Detect which cell encompasses the target text, then output its [X, Y] center coordinate. 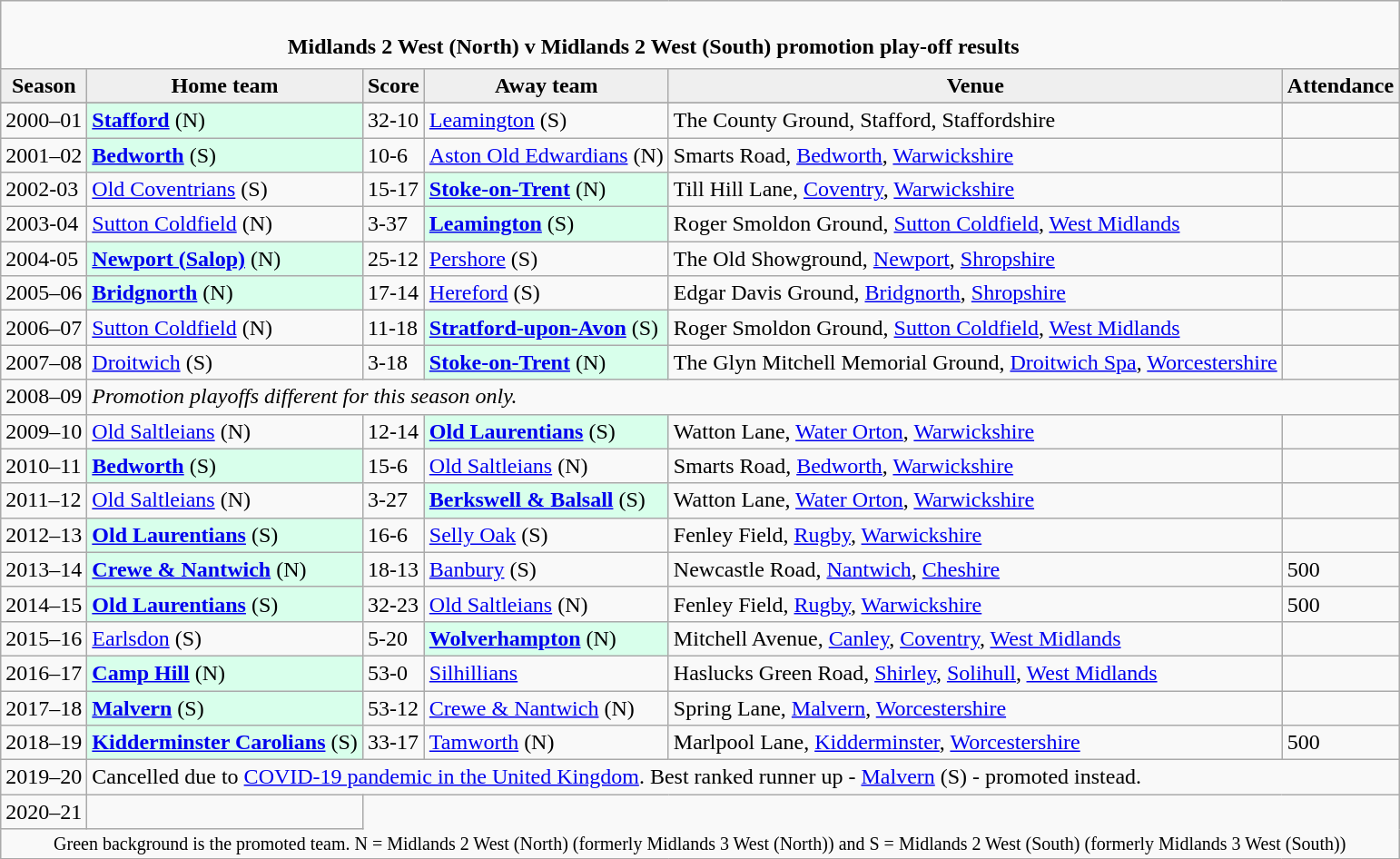
Banbury (S) [547, 569]
2013–14 [44, 569]
Newport (Salop) (N) [225, 259]
53-0 [393, 673]
Stratford-upon-Avon (S) [547, 328]
Aston Old Edwardians (N) [547, 155]
2010–11 [44, 466]
3-27 [393, 500]
2012–13 [44, 535]
Stafford (N) [225, 120]
2011–12 [44, 500]
32-10 [393, 120]
33-17 [393, 743]
25-12 [393, 259]
2016–17 [44, 673]
Selly Oak (S) [547, 535]
Wolverhampton (N) [547, 638]
Hereford (S) [547, 293]
2008–09 [44, 397]
2001–02 [44, 155]
Berkswell & Balsall (S) [547, 500]
Newcastle Road, Nantwich, Cheshire [975, 569]
2006–07 [44, 328]
2020–21 [44, 812]
Till Hill Lane, Coventry, Warwickshire [975, 190]
Marlpool Lane, Kidderminster, Worcestershire [975, 743]
The County Ground, Stafford, Staffordshire [975, 120]
3-37 [393, 224]
15-17 [393, 190]
Malvern (S) [225, 707]
Away team [547, 85]
Earlsdon (S) [225, 638]
3-18 [393, 362]
18-13 [393, 569]
53-12 [393, 707]
Bridgnorth (N) [225, 293]
The Glyn Mitchell Memorial Ground, Droitwich Spa, Worcestershire [975, 362]
Venue [975, 85]
2000–01 [44, 120]
Haslucks Green Road, Shirley, Solihull, West Midlands [975, 673]
2017–18 [44, 707]
Edgar Davis Ground, Bridgnorth, Shropshire [975, 293]
11-18 [393, 328]
16-6 [393, 535]
Score [393, 85]
Attendance [1340, 85]
17-14 [393, 293]
2019–20 [44, 777]
2015–16 [44, 638]
32-23 [393, 604]
The Old Showground, Newport, Shropshire [975, 259]
Camp Hill (N) [225, 673]
Tamworth (N) [547, 743]
Kidderminster Carolians (S) [225, 743]
Home team [225, 85]
2004-05 [44, 259]
15-6 [393, 466]
Pershore (S) [547, 259]
2018–19 [44, 743]
2002-03 [44, 190]
2003-04 [44, 224]
2009–10 [44, 431]
Cancelled due to COVID-19 pandemic in the United Kingdom. Best ranked runner up - Malvern (S) - promoted instead. [743, 777]
2005–06 [44, 293]
2014–15 [44, 604]
5-20 [393, 638]
Spring Lane, Malvern, Worcestershire [975, 707]
Mitchell Avenue, Canley, Coventry, West Midlands [975, 638]
Droitwich (S) [225, 362]
Silhillians [547, 673]
Old Coventrians (S) [225, 190]
Promotion playoffs different for this season only. [743, 397]
Season [44, 85]
2007–08 [44, 362]
12-14 [393, 431]
10-6 [393, 155]
